Return the [X, Y] coordinate for the center point of the cell that contains the specified text.  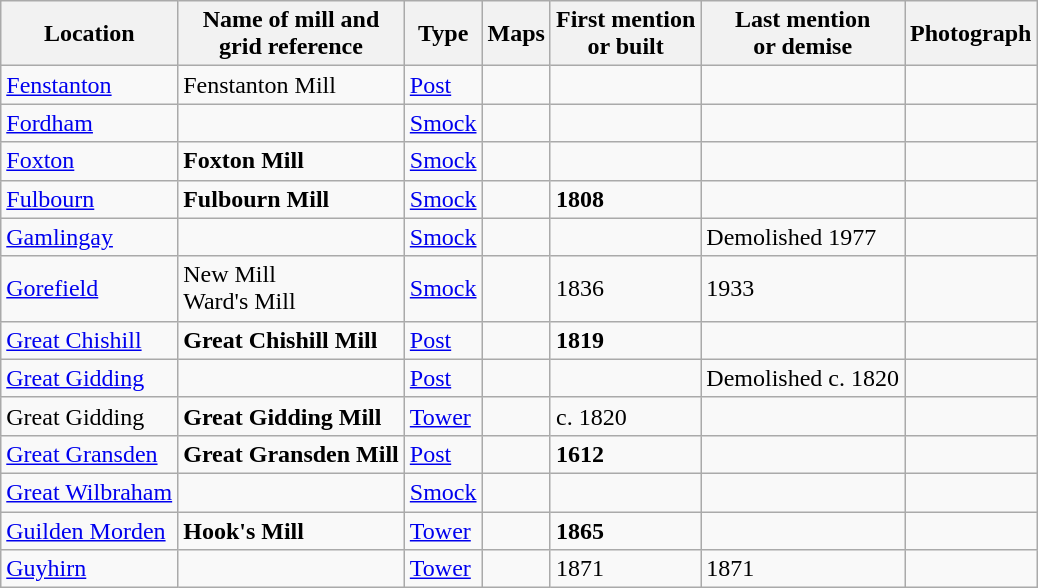
1933 [803, 288]
1612 [625, 454]
Fulbourn Mill [292, 199]
1836 [625, 288]
Fenstanton Mill [292, 85]
First mentionor built [625, 34]
Great Gransden Mill [292, 454]
Gamlingay [90, 237]
New MillWard's Mill [292, 288]
Maps [516, 34]
Great Chishill [90, 340]
Hook's Mill [292, 531]
Great Wilbraham [90, 492]
Great Gidding Mill [292, 416]
1819 [625, 340]
Type [443, 34]
Gorefield [90, 288]
Demolished 1977 [803, 237]
Demolished c. 1820 [803, 378]
Location [90, 34]
Guyhirn [90, 569]
1865 [625, 531]
Fulbourn [90, 199]
Fordham [90, 123]
Great Gransden [90, 454]
Foxton Mill [292, 161]
Foxton [90, 161]
Fenstanton [90, 85]
Name of mill andgrid reference [292, 34]
Guilden Morden [90, 531]
c. 1820 [625, 416]
Great Chishill Mill [292, 340]
Last mention or demise [803, 34]
1808 [625, 199]
Photograph [971, 34]
